From the cell containing the given text, extract its center point as (X, Y) coordinate. 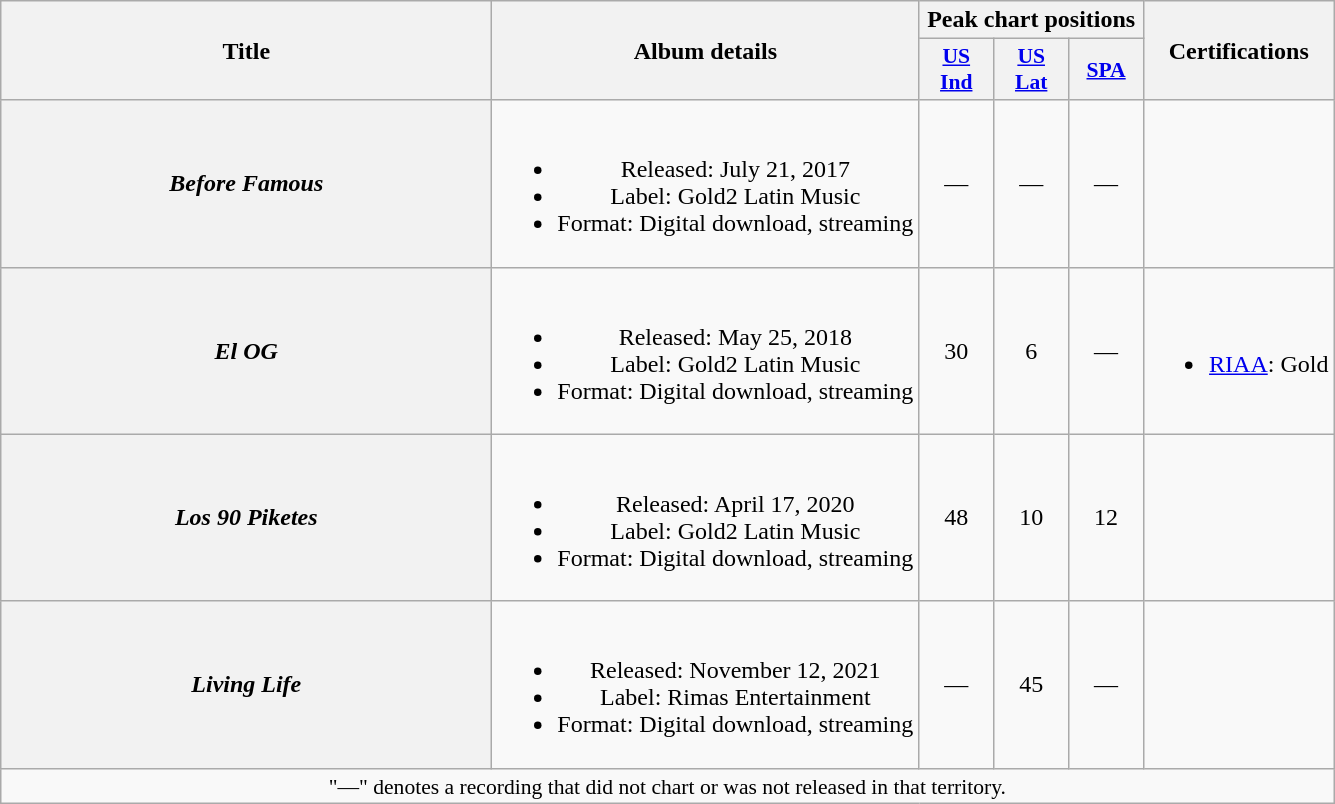
Released: May 25, 2018Label: Gold2 Latin MusicFormat: Digital download, streaming (706, 350)
Released: November 12, 2021Label: Rimas EntertainmentFormat: Digital download, streaming (706, 684)
Released: July 21, 2017Label: Gold2 Latin MusicFormat: Digital download, streaming (706, 184)
6 (1032, 350)
12 (1106, 518)
Certifications (1239, 50)
Los 90 Piketes (246, 518)
"—" denotes a recording that did not chart or was not released in that territory. (668, 786)
USInd (956, 70)
Released: April 17, 2020Label: Gold2 Latin MusicFormat: Digital download, streaming (706, 518)
30 (956, 350)
48 (956, 518)
Title (246, 50)
SPA (1106, 70)
Peak chart positions (1032, 20)
Before Famous (246, 184)
El OG (246, 350)
Living Life (246, 684)
USLat (1032, 70)
Album details (706, 50)
45 (1032, 684)
RIAA: Gold (1239, 350)
10 (1032, 518)
